Determine the [X, Y] coordinate at the center of the cell enclosing the given text.  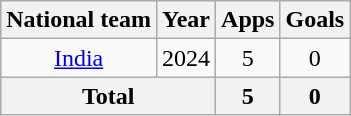
National team [79, 20]
Apps [248, 20]
2024 [186, 58]
Goals [315, 20]
India [79, 58]
Year [186, 20]
Total [108, 96]
